For the text-containing cell, return its midpoint in (X, Y) coordinate format. 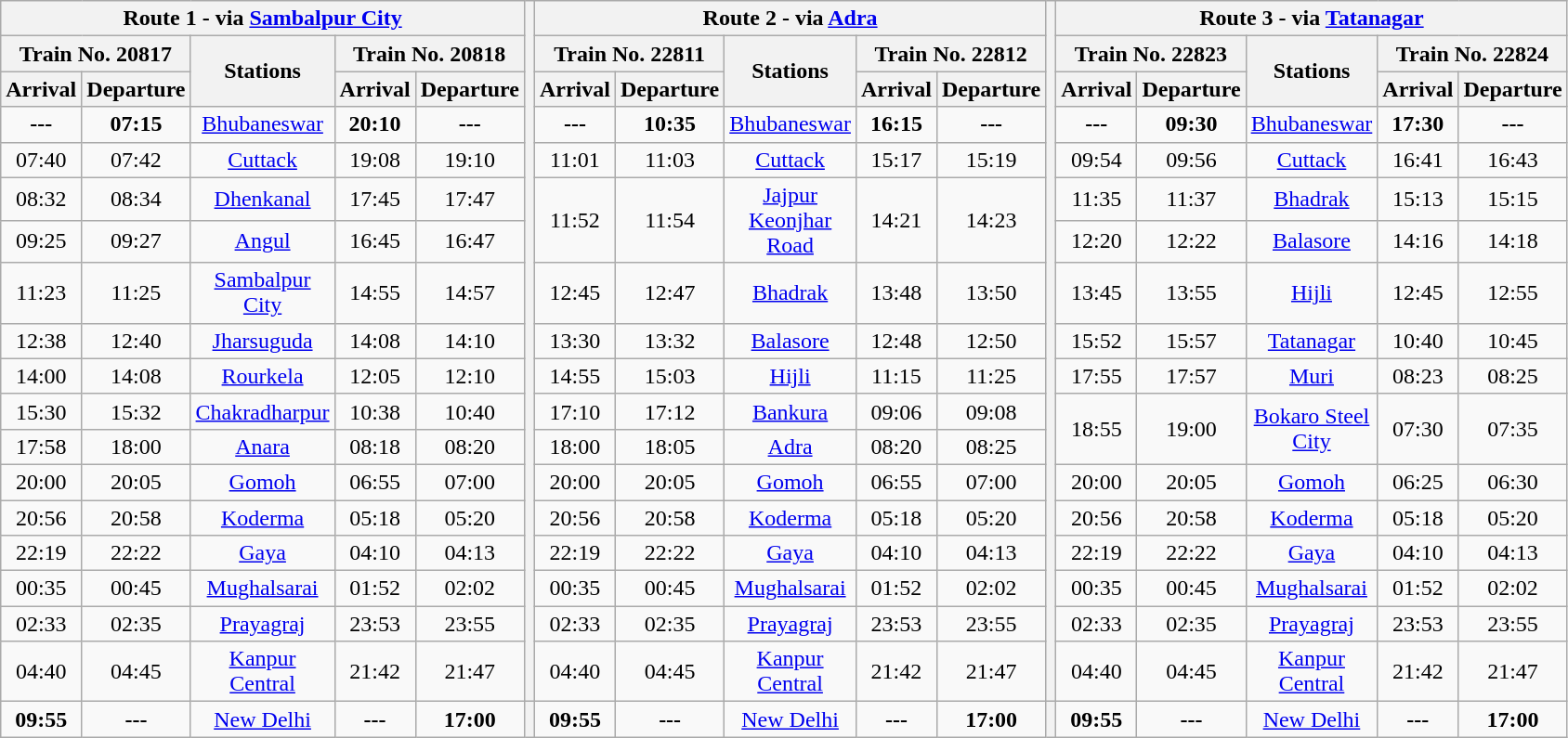
12:05 (375, 376)
11:52 (574, 220)
18:05 (669, 447)
Tatanagar (1312, 341)
12:20 (1096, 241)
16:43 (1512, 160)
11:37 (1191, 199)
17:57 (1191, 376)
Train No. 22823 (1151, 54)
06:30 (1512, 482)
Bankura (791, 411)
Sambalpur City (262, 293)
06:25 (1418, 482)
12:55 (1512, 293)
09:08 (990, 411)
Train No. 22811 (629, 54)
09:27 (136, 241)
19:08 (375, 160)
15:32 (136, 411)
14:16 (1418, 241)
19:00 (1191, 429)
18:55 (1096, 429)
12:40 (136, 341)
08:32 (41, 199)
14:23 (990, 220)
07:40 (41, 160)
17:10 (574, 411)
Train No. 20817 (96, 54)
17:30 (1418, 124)
12:22 (1191, 241)
15:15 (1512, 199)
10:45 (1512, 341)
17:47 (470, 199)
Chakradharpur (262, 411)
Jajpur Keonjhar Road (791, 220)
16:41 (1418, 160)
09:54 (1096, 160)
17:55 (1096, 376)
07:30 (1418, 429)
12:47 (669, 293)
09:56 (1191, 160)
09:25 (41, 241)
14:00 (41, 376)
09:06 (895, 411)
08:23 (1418, 376)
09:30 (1191, 124)
07:35 (1512, 429)
Train No. 20818 (429, 54)
11:03 (669, 160)
Angul (262, 241)
Route 2 - via Adra (790, 19)
Anara (262, 447)
10:38 (375, 411)
08:34 (136, 199)
Route 3 - via Tatanagar (1312, 19)
11:23 (41, 293)
13:55 (1191, 293)
Jharsuguda (262, 341)
Train No. 22812 (950, 54)
15:19 (990, 160)
17:45 (375, 199)
19:10 (470, 160)
11:35 (1096, 199)
07:42 (136, 160)
17:58 (41, 447)
12:48 (895, 341)
Muri (1312, 376)
14:10 (470, 341)
Adra (791, 447)
11:15 (895, 376)
12:10 (470, 376)
14:18 (1512, 241)
11:54 (669, 220)
12:38 (41, 341)
15:17 (895, 160)
13:32 (669, 341)
07:15 (136, 124)
Train No. 22824 (1472, 54)
15:03 (669, 376)
13:48 (895, 293)
12:50 (990, 341)
Route 1 - via Sambalpur City (263, 19)
15:52 (1096, 341)
17:12 (669, 411)
13:50 (990, 293)
15:13 (1418, 199)
11:01 (574, 160)
15:30 (41, 411)
08:18 (375, 447)
16:15 (895, 124)
16:47 (470, 241)
13:45 (1096, 293)
14:57 (470, 293)
16:45 (375, 241)
20:10 (375, 124)
14:21 (895, 220)
10:35 (669, 124)
15:57 (1191, 341)
Bokaro Steel City (1312, 429)
13:30 (574, 341)
Rourkela (262, 376)
Dhenkanal (262, 199)
